Output the (X, Y) coordinate of the center of the cell containing the given text.  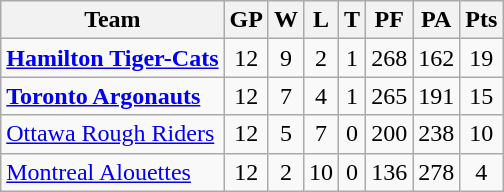
9 (286, 58)
268 (390, 58)
5 (286, 134)
Montreal Alouettes (112, 172)
GP (246, 20)
136 (390, 172)
T (352, 20)
162 (436, 58)
PA (436, 20)
191 (436, 96)
Ottawa Rough Riders (112, 134)
15 (482, 96)
Team (112, 20)
19 (482, 58)
Toronto Argonauts (112, 96)
238 (436, 134)
Pts (482, 20)
W (286, 20)
265 (390, 96)
200 (390, 134)
L (320, 20)
Hamilton Tiger-Cats (112, 58)
PF (390, 20)
278 (436, 172)
